Detect which cell encompasses the target text, then output its (X, Y) center coordinate. 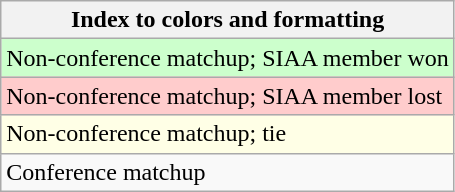
Conference matchup (228, 172)
Index to colors and formatting (228, 20)
Non-conference matchup; SIAA member lost (228, 96)
Non-conference matchup; tie (228, 134)
Non-conference matchup; SIAA member won (228, 58)
